Detect which cell encompasses the target text, then output its (X, Y) center coordinate. 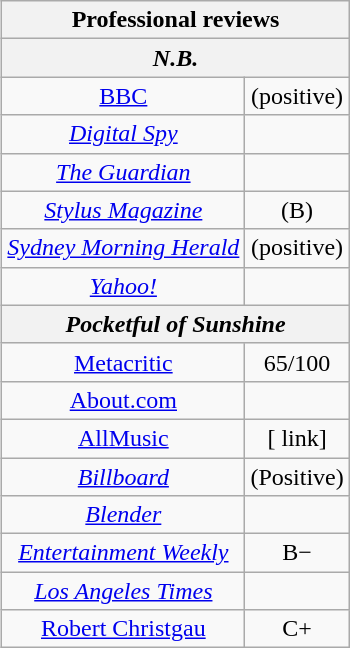
N.B. (176, 58)
Pocketful of Sunshine (176, 324)
B− (297, 553)
BBC (124, 96)
(Positive) (297, 477)
Digital Spy (124, 134)
Los Angeles Times (124, 591)
Metacritic (124, 362)
AllMusic (124, 438)
Entertainment Weekly (124, 553)
Stylus Magazine (124, 210)
(B) (297, 210)
65/100 (297, 362)
Billboard (124, 477)
The Guardian (124, 172)
Blender (124, 515)
Robert Christgau (124, 629)
About.com (124, 400)
[ link] (297, 438)
Yahoo! (124, 286)
Professional reviews (176, 20)
Sydney Morning Herald (124, 248)
C+ (297, 629)
